Output the [x, y] coordinate of the center of the cell containing the given text.  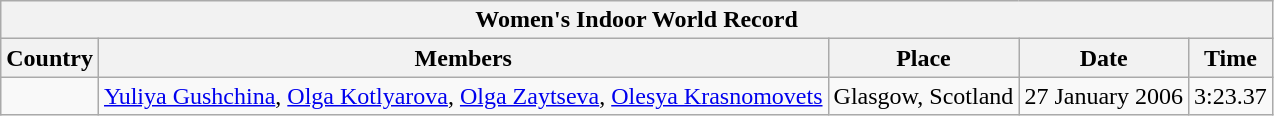
Yuliya Gushchina, Olga Kotlyarova, Olga Zaytseva, Olesya Krasnomovets [463, 96]
Glasgow, Scotland [924, 96]
Place [924, 58]
Members [463, 58]
Date [1104, 58]
3:23.37 [1231, 96]
Women's Indoor World Record [637, 20]
Country [50, 58]
Time [1231, 58]
27 January 2006 [1104, 96]
